Provide the [x, y] coordinate of the cell's center where the given text is located.  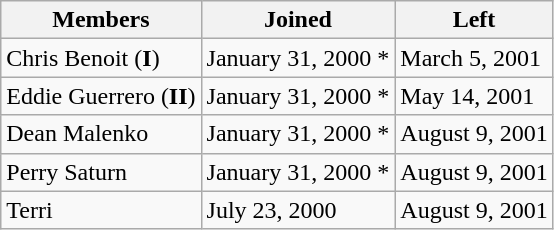
Dean Malenko [101, 134]
Perry Saturn [101, 172]
Left [474, 20]
Terri [101, 210]
Chris Benoit (I) [101, 58]
Eddie Guerrero (II) [101, 96]
May 14, 2001 [474, 96]
July 23, 2000 [298, 210]
Members [101, 20]
Joined [298, 20]
March 5, 2001 [474, 58]
